Capture the cell that displays the provided text and extract its [x, y] central coordinate. 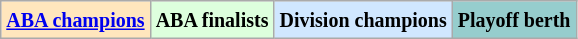
Playoff berth [514, 20]
Division champions [363, 20]
ABA finalists [212, 20]
ABA champions [76, 20]
